Find where the given text appears and provide that cell's center as [x, y] coordinate. 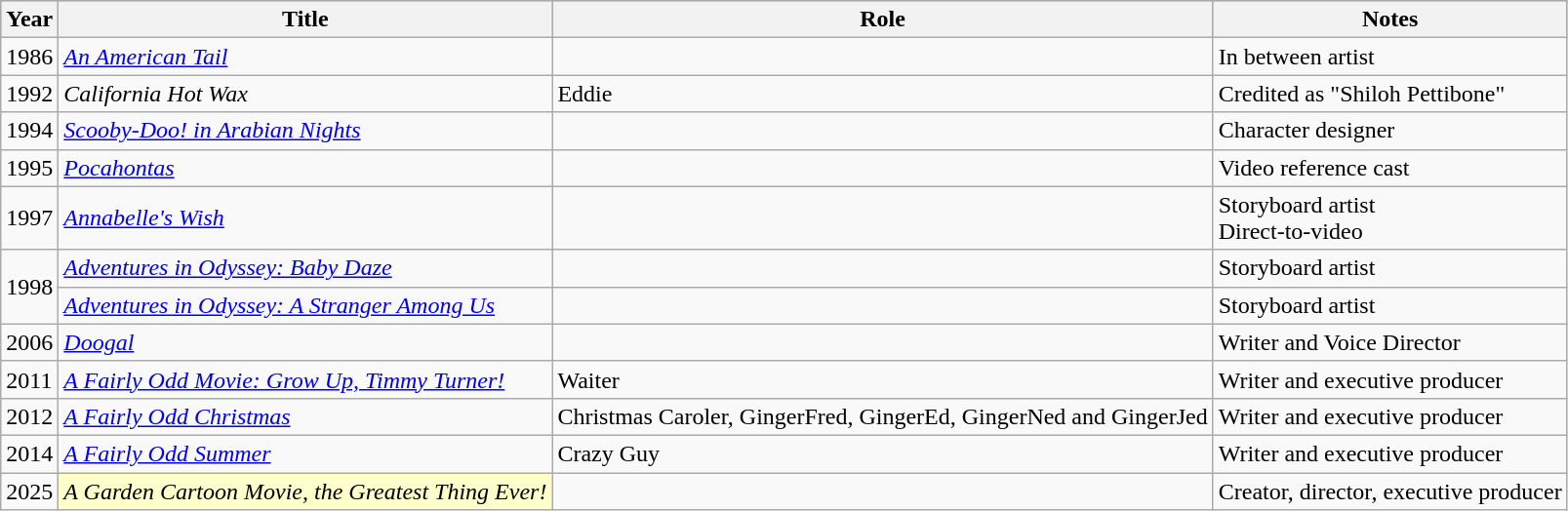
A Garden Cartoon Movie, the Greatest Thing Ever! [305, 491]
An American Tail [305, 57]
Character designer [1389, 131]
Notes [1389, 20]
Doogal [305, 342]
Credited as "Shiloh Pettibone" [1389, 94]
Crazy Guy [882, 453]
Scooby-Doo! in Arabian Nights [305, 131]
Year [29, 20]
Adventures in Odyssey: A Stranger Among Us [305, 305]
A Fairly Odd Summer [305, 453]
1998 [29, 287]
Adventures in Odyssey: Baby Daze [305, 268]
Title [305, 20]
Eddie [882, 94]
Writer and Voice Director [1389, 342]
1992 [29, 94]
1997 [29, 218]
A Fairly Odd Christmas [305, 416]
Creator, director, executive producer [1389, 491]
Storyboard artistDirect-to-video [1389, 218]
California Hot Wax [305, 94]
2025 [29, 491]
1995 [29, 168]
Video reference cast [1389, 168]
2006 [29, 342]
2012 [29, 416]
Annabelle's Wish [305, 218]
Christmas Caroler, GingerFred, GingerEd, GingerNed and GingerJed [882, 416]
Waiter [882, 379]
A Fairly Odd Movie: Grow Up, Timmy Turner! [305, 379]
In between artist [1389, 57]
Role [882, 20]
1986 [29, 57]
2014 [29, 453]
2011 [29, 379]
1994 [29, 131]
Pocahontas [305, 168]
